Extract the [x, y] coordinate from the center of the cell holding the provided text.  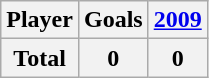
Player [40, 20]
Total [40, 58]
2009 [178, 20]
Goals [113, 20]
